Return the (x, y) coordinate for the center point of the cell that contains the specified text.  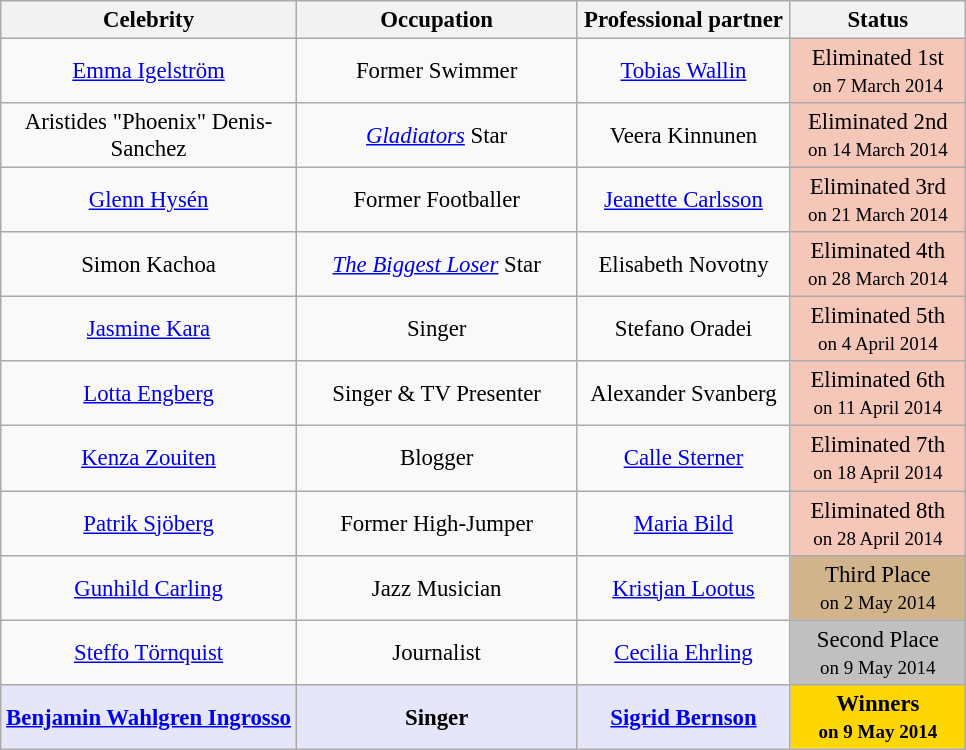
Glenn Hysén (149, 200)
The Biggest Loser Star (436, 264)
Steffo Törnquist (149, 652)
Celebrity (149, 20)
Third Placeon 2 May 2014 (878, 588)
Jeanette Carlsson (684, 200)
Second Placeon 9 May 2014 (878, 652)
Emma Igelström (149, 72)
Occupation (436, 20)
Eliminated 4thon 28 March 2014 (878, 264)
Eliminated 3rdon 21 March 2014 (878, 200)
Tobias Wallin (684, 72)
Gunhild Carling (149, 588)
Cecilia Ehrling (684, 652)
Winnerson 9 May 2014 (878, 716)
Jasmine Kara (149, 330)
Alexander Svanberg (684, 394)
Calle Sterner (684, 458)
Former Swimmer (436, 72)
Blogger (436, 458)
Professional partner (684, 20)
Lotta Engberg (149, 394)
Sigrid Bernson (684, 716)
Maria Bild (684, 524)
Eliminated 7thon 18 April 2014 (878, 458)
Status (878, 20)
Kristjan Lootus (684, 588)
Eliminated 5thon 4 April 2014 (878, 330)
Eliminated 2ndon 14 March 2014 (878, 136)
Stefano Oradei (684, 330)
Benjamin Wahlgren Ingrosso (149, 716)
Journalist (436, 652)
Simon Kachoa (149, 264)
Kenza Zouiten (149, 458)
Eliminated 6thon 11 April 2014 (878, 394)
Elisabeth Novotny (684, 264)
Eliminated 1ston 7 March 2014 (878, 72)
Patrik Sjöberg (149, 524)
Eliminated 8thon 28 April 2014 (878, 524)
Former Footballer (436, 200)
Singer & TV Presenter (436, 394)
Aristides "Phoenix" Denis-Sanchez (149, 136)
Gladiators Star (436, 136)
Former High-Jumper (436, 524)
Jazz Musician (436, 588)
Veera Kinnunen (684, 136)
